Locate the cell with the specified text and output its (X, Y) center coordinate. 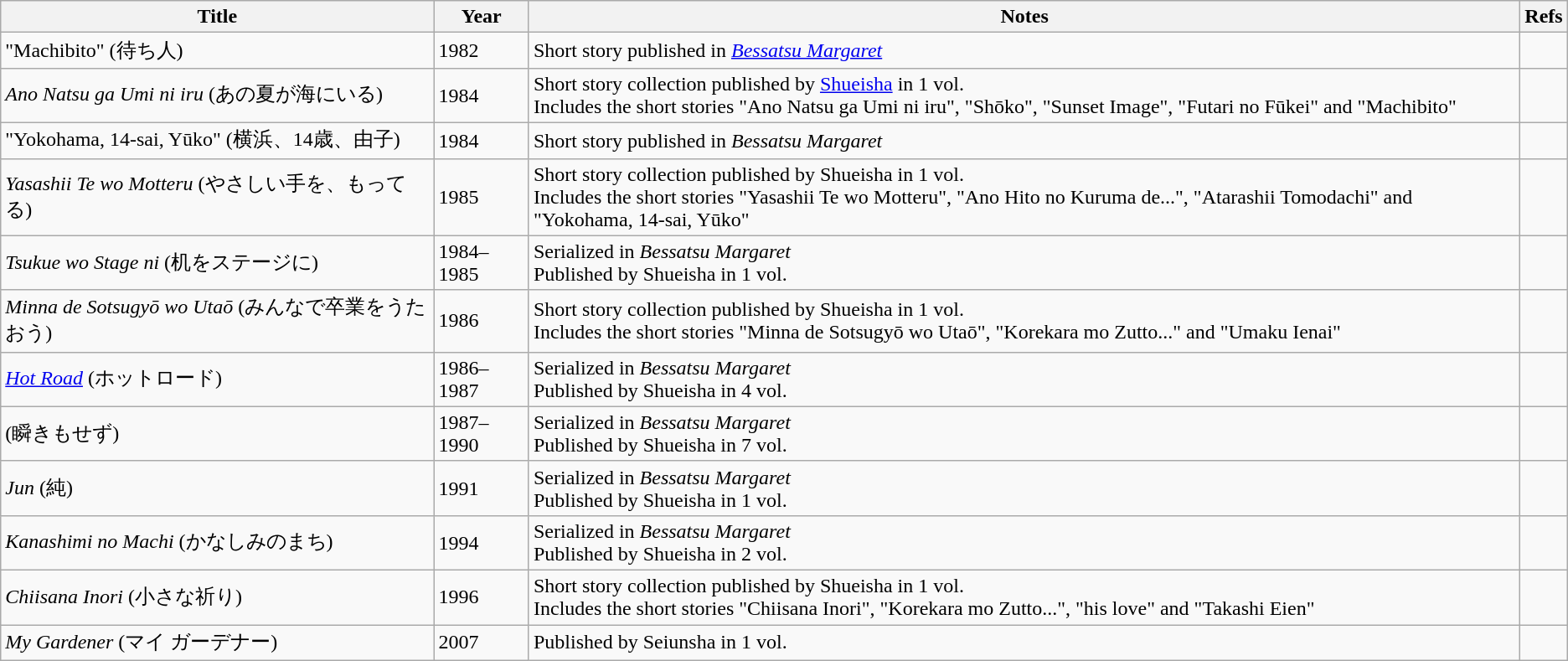
Serialized in Bessatsu MargaretPublished by Shueisha in 7 vol. (1024, 434)
"Yokohama, 14-sai, Yūko" (横浜、14歳、由子) (218, 141)
1987–1990 (481, 434)
2007 (481, 643)
1986 (481, 321)
Kanashimi no Machi (かなしみのまち) (218, 543)
Notes (1024, 17)
Refs (1544, 17)
1991 (481, 488)
1982 (481, 50)
1996 (481, 596)
Serialized in Bessatsu MargaretPublished by Shueisha in 4 vol. (1024, 379)
Title (218, 17)
Ano Natsu ga Umi ni iru (あの夏が海にいる) (218, 96)
Tsukue wo Stage ni (机をステージに) (218, 263)
1985 (481, 197)
Hot Road (ホットロード) (218, 379)
Minna de Sotsugyō wo Utaō (みんなで卒業をうたおう) (218, 321)
Serialized in Bessatsu MargaretPublished by Shueisha in 2 vol. (1024, 543)
1984–1985 (481, 263)
Chiisana Inori (小さな祈り) (218, 596)
Published by Seiunsha in 1 vol. (1024, 643)
Jun (純) (218, 488)
(瞬きもせず) (218, 434)
Yasashii Te wo Motteru (やさしい手を、もってる) (218, 197)
"Machibito" (待ち人) (218, 50)
Year (481, 17)
1986–1987 (481, 379)
1994 (481, 543)
My Gardener (マイ ガーデナー) (218, 643)
